Scan for the cell matching the given text and deliver its [X, Y] coordinate at center. 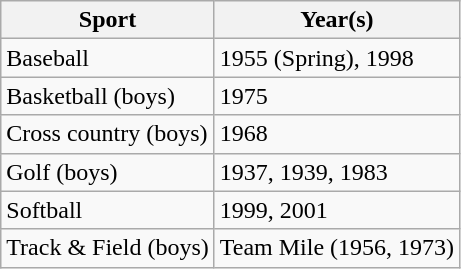
1955 (Spring), 1998 [336, 58]
Year(s) [336, 20]
Sport [108, 20]
Golf (boys) [108, 172]
Track & Field (boys) [108, 248]
1968 [336, 134]
Baseball [108, 58]
Team Mile (1956, 1973) [336, 248]
Softball [108, 210]
1937, 1939, 1983 [336, 172]
1999, 2001 [336, 210]
Cross country (boys) [108, 134]
1975 [336, 96]
Basketball (boys) [108, 96]
